Detect which cell encompasses the target text, then output its (X, Y) center coordinate. 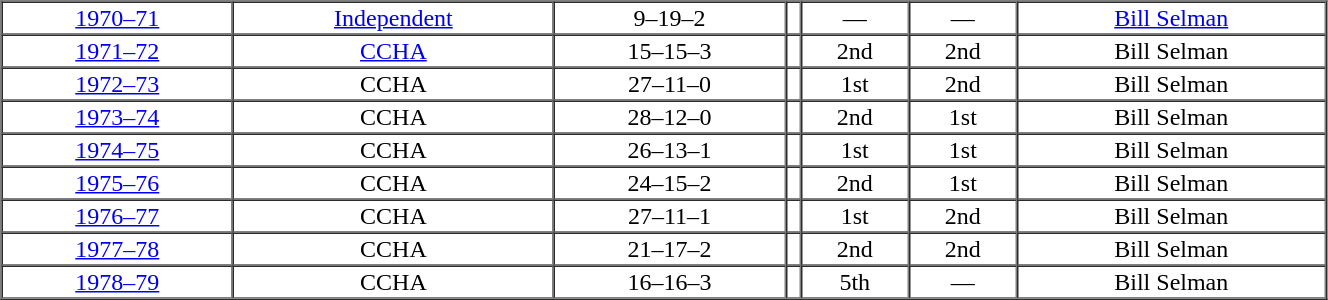
1971–72 (118, 50)
27–11–0 (670, 84)
9–19–2 (670, 18)
15–15–3 (670, 50)
24–15–2 (670, 182)
1970–71 (118, 18)
28–12–0 (670, 116)
16–16–3 (670, 282)
26–13–1 (670, 150)
1973–74 (118, 116)
1972–73 (118, 84)
1977–78 (118, 248)
21–17–2 (670, 248)
5th (855, 282)
1974–75 (118, 150)
1978–79 (118, 282)
27–11–1 (670, 216)
1976–77 (118, 216)
Independent (394, 18)
1975–76 (118, 182)
